Provide the [X, Y] coordinate of the cell's center where the given text is located.  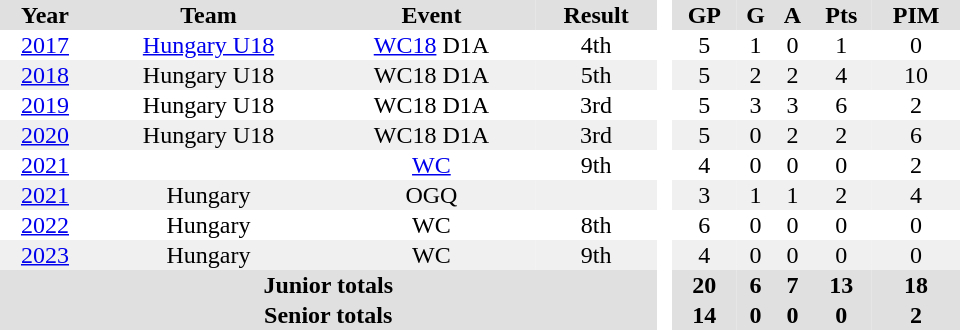
20 [704, 285]
Result [596, 15]
5th [596, 75]
2022 [45, 225]
13 [841, 285]
Year [45, 15]
Event [432, 15]
18 [916, 285]
Pts [841, 15]
2018 [45, 75]
2023 [45, 255]
8th [596, 225]
Team [208, 15]
PIM [916, 15]
A [793, 15]
4th [596, 45]
Junior totals [328, 285]
G [755, 15]
2020 [45, 135]
2017 [45, 45]
10 [916, 75]
GP [704, 15]
Senior totals [328, 315]
2019 [45, 105]
7 [793, 285]
14 [704, 315]
OGQ [432, 195]
